Determine the (X, Y) coordinate at the center of the cell enclosing the given text.  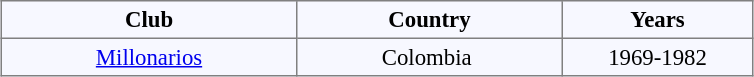
Years (657, 20)
Club (149, 20)
Millonarios (149, 57)
1969-1982 (657, 57)
Colombia (430, 57)
Country (430, 20)
